Provide the [x, y] coordinate of the cell's center where the given text is located.  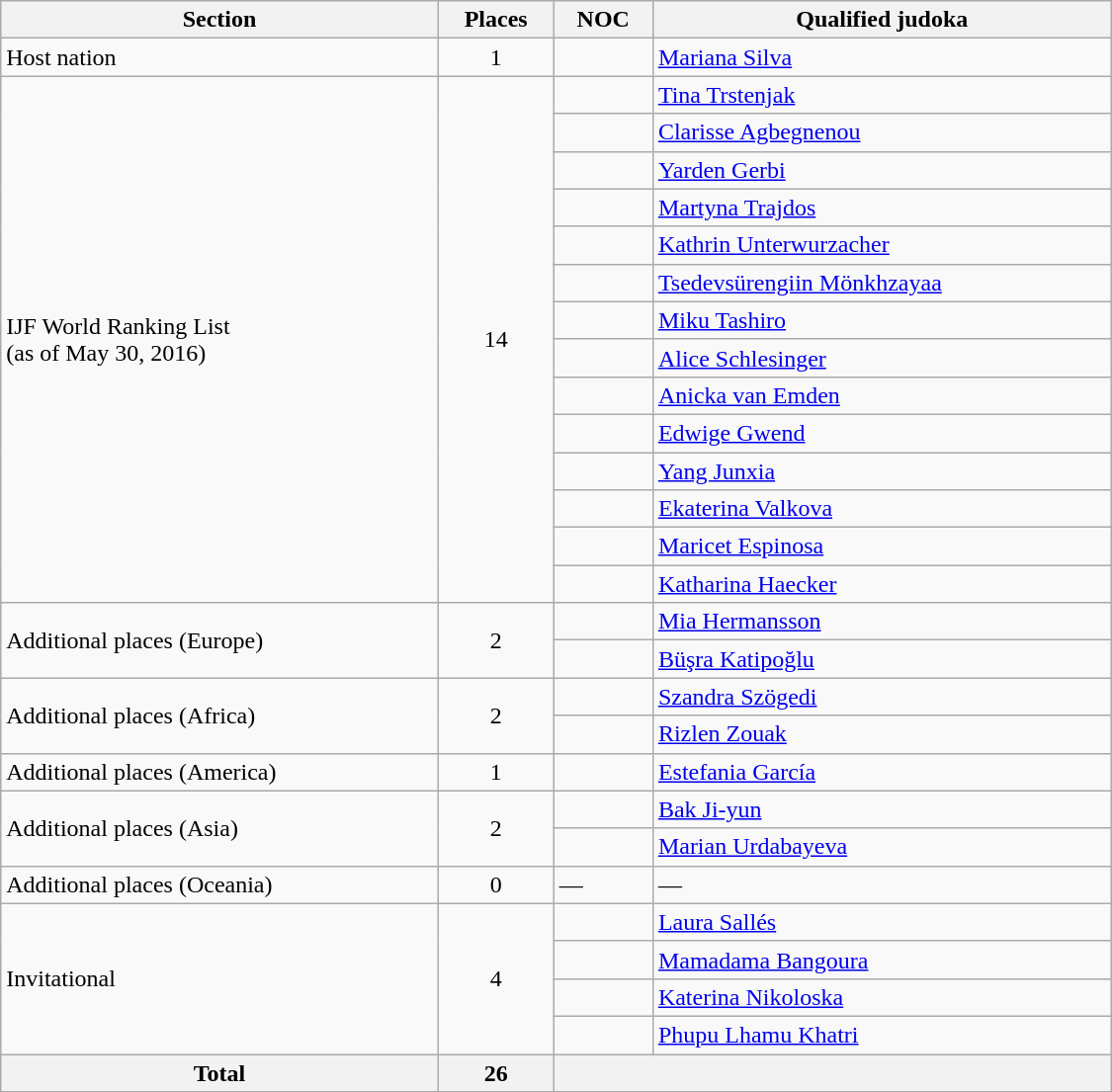
Places [496, 20]
Rizlen Zouak [882, 734]
NOC [603, 20]
Section [219, 20]
IJF World Ranking List(as of May 30, 2016) [219, 340]
Additional places (Asia) [219, 828]
14 [496, 340]
Laura Sallés [882, 922]
Ekaterina Valkova [882, 509]
Additional places (Oceania) [219, 884]
Maricet Espinosa [882, 546]
Clarisse Agbegnenou [882, 132]
Edwige Gwend [882, 433]
Yang Junxia [882, 471]
Additional places (Africa) [219, 715]
Marian Urdabayeva [882, 847]
Mariana Silva [882, 57]
Miku Tashiro [882, 320]
Katharina Haecker [882, 584]
Additional places (America) [219, 772]
Bak Ji-yun [882, 809]
Invitational [219, 978]
Phupu Lhamu Khatri [882, 1035]
Martyna Trajdos [882, 208]
Qualified judoka [882, 20]
Kathrin Unterwurzacher [882, 245]
Anicka van Emden [882, 395]
26 [496, 1072]
Mamadama Bangoura [882, 960]
Estefania García [882, 772]
Total [219, 1072]
Katerina Nikoloska [882, 997]
0 [496, 884]
Additional places (Europe) [219, 640]
Mia Hermansson [882, 622]
Alice Schlesinger [882, 358]
Host nation [219, 57]
Tina Trstenjak [882, 95]
4 [496, 978]
Tsedevsürengiin Mönkhzayaa [882, 283]
Szandra Szögedi [882, 697]
Büşra Katipoğlu [882, 659]
Yarden Gerbi [882, 170]
